Output the [x, y] coordinate of the center of the cell containing the given text.  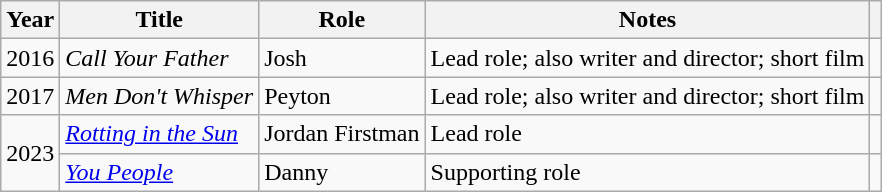
Men Don't Whisper [160, 96]
Year [30, 20]
Notes [648, 20]
2017 [30, 96]
Jordan Firstman [342, 134]
Josh [342, 58]
2023 [30, 153]
Lead role [648, 134]
Supporting role [648, 172]
Call Your Father [160, 58]
Rotting in the Sun [160, 134]
Danny [342, 172]
2016 [30, 58]
Peyton [342, 96]
Title [160, 20]
Role [342, 20]
You People [160, 172]
